From the cell containing the given text, extract its center point as [x, y] coordinate. 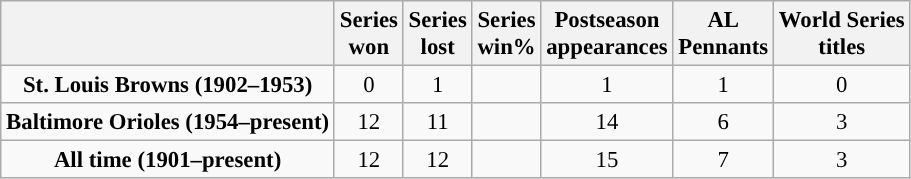
15 [607, 160]
World Seriestitles [842, 34]
Serieswon [368, 34]
14 [607, 122]
St. Louis Browns (1902–1953) [168, 85]
7 [723, 160]
Serieswin% [506, 34]
All time (1901–present) [168, 160]
Postseasonappearances [607, 34]
ALPennants [723, 34]
6 [723, 122]
Serieslost [438, 34]
11 [438, 122]
Baltimore Orioles (1954–present) [168, 122]
